Capture the cell that displays the provided text and extract its [X, Y] central coordinate. 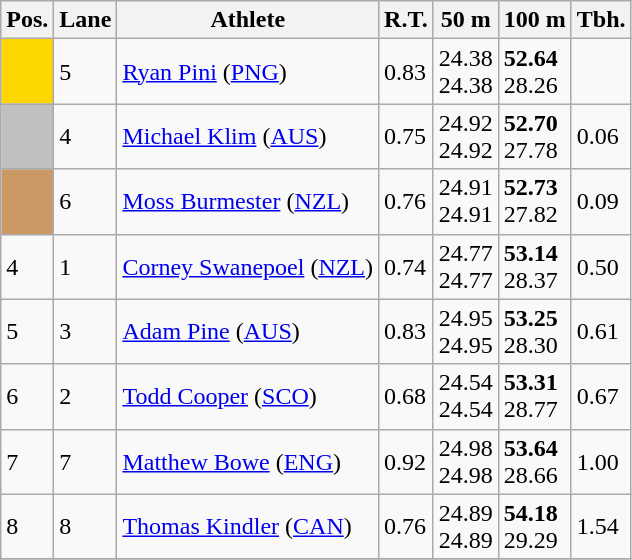
52.7327.82 [534, 202]
24.5424.54 [466, 396]
Corney Swanepoel (NZL) [248, 266]
Adam Pine (AUS) [248, 332]
24.9124.91 [466, 202]
0.68 [406, 396]
53.3128.77 [534, 396]
24.7724.77 [466, 266]
1.00 [601, 462]
24.9524.95 [466, 332]
2 [86, 396]
0.50 [601, 266]
Todd Cooper (SCO) [248, 396]
Thomas Kindler (CAN) [248, 526]
Pos. [28, 20]
53.6428.66 [534, 462]
Lane [86, 20]
Ryan Pini (PNG) [248, 72]
54.1829.29 [534, 526]
0.92 [406, 462]
Moss Burmester (NZL) [248, 202]
Tbh. [601, 20]
50 m [466, 20]
53.2528.30 [534, 332]
Michael Klim (AUS) [248, 136]
100 m [534, 20]
1.54 [601, 526]
0.61 [601, 332]
0.75 [406, 136]
53.1428.37 [534, 266]
0.06 [601, 136]
1 [86, 266]
0.67 [601, 396]
24.8924.89 [466, 526]
0.74 [406, 266]
Athlete [248, 20]
24.3824.38 [466, 72]
52.7027.78 [534, 136]
24.9824.98 [466, 462]
3 [86, 332]
0.09 [601, 202]
24.9224.92 [466, 136]
52.6428.26 [534, 72]
R.T. [406, 20]
Matthew Bowe (ENG) [248, 462]
